Extract the (X, Y) coordinate from the center of the cell holding the provided text.  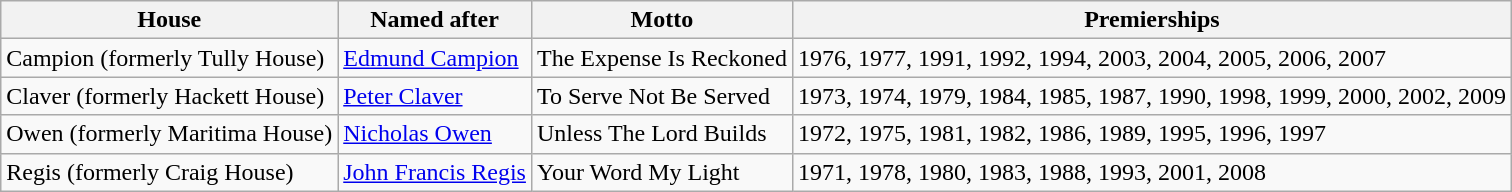
Unless The Lord Builds (662, 134)
Regis (formerly Craig House) (170, 172)
1976, 1977, 1991, 1992, 1994, 2003, 2004, 2005, 2006, 2007 (1152, 58)
Premierships (1152, 20)
Your Word My Light (662, 172)
Edmund Campion (435, 58)
John Francis Regis (435, 172)
Nicholas Owen (435, 134)
Owen (formerly Maritima House) (170, 134)
The Expense Is Reckoned (662, 58)
Campion (formerly Tully House) (170, 58)
1971, 1978, 1980, 1983, 1988, 1993, 2001, 2008 (1152, 172)
1973, 1974, 1979, 1984, 1985, 1987, 1990, 1998, 1999, 2000, 2002, 2009 (1152, 96)
To Serve Not Be Served (662, 96)
Motto (662, 20)
Peter Claver (435, 96)
Named after (435, 20)
Claver (formerly Hackett House) (170, 96)
1972, 1975, 1981, 1982, 1986, 1989, 1995, 1996, 1997 (1152, 134)
House (170, 20)
